Detect which cell encompasses the target text, then output its (x, y) center coordinate. 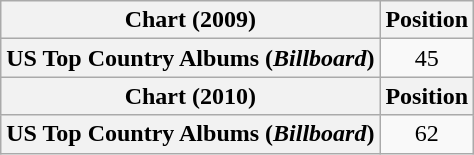
62 (427, 134)
Chart (2009) (190, 20)
Chart (2010) (190, 96)
45 (427, 58)
